Pinpoint the cell where the given text exists, returning its [X, Y] midpoint coordinate. 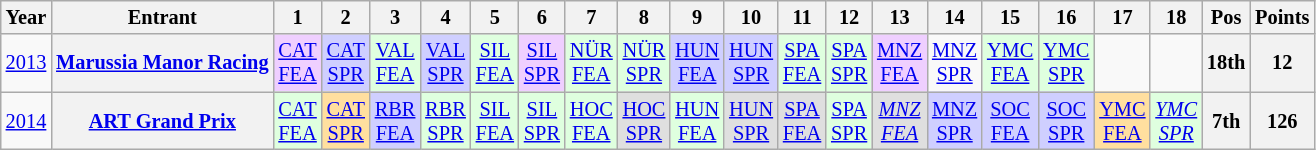
6 [542, 17]
4 [445, 17]
8 [644, 17]
1 [297, 17]
14 [954, 17]
SOCFEA [1010, 121]
11 [802, 17]
7 [592, 17]
Pos [1226, 17]
17 [1122, 17]
NÜRFEA [592, 63]
HOCSPR [644, 121]
2013 [26, 63]
SOCSPR [1066, 121]
2 [346, 17]
Year [26, 17]
3 [395, 17]
7th [1226, 121]
ART Grand Prix [162, 121]
15 [1010, 17]
10 [751, 17]
9 [697, 17]
18 [1176, 17]
Marussia Manor Racing [162, 63]
RBRFEA [395, 121]
RBRSPR [445, 121]
13 [900, 17]
16 [1066, 17]
Entrant [162, 17]
Points [1282, 17]
HOCFEA [592, 121]
5 [495, 17]
VALSPR [445, 63]
VALFEA [395, 63]
18th [1226, 63]
126 [1282, 121]
NÜRSPR [644, 63]
2014 [26, 121]
